Return (x, y) of the center of cell containing provided text 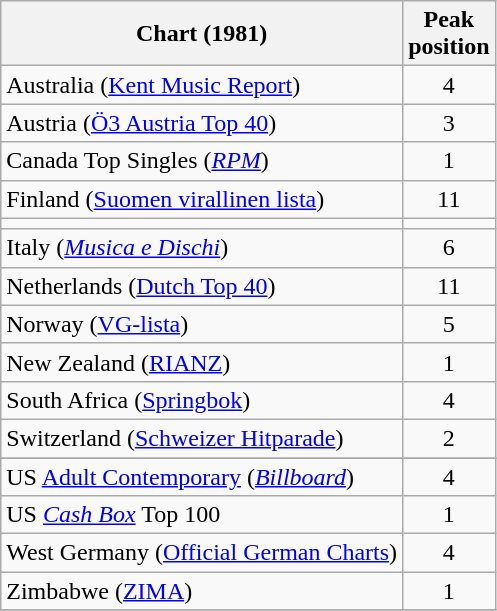
Austria (Ö3 Austria Top 40) (202, 123)
Chart (1981) (202, 34)
US Adult Contemporary (Billboard) (202, 477)
Australia (Kent Music Report) (202, 85)
New Zealand (RIANZ) (202, 362)
Switzerland (Schweizer Hitparade) (202, 438)
6 (449, 248)
2 (449, 438)
Zimbabwe (ZIMA) (202, 591)
Peakposition (449, 34)
Norway (VG-lista) (202, 324)
3 (449, 123)
South Africa (Springbok) (202, 400)
US Cash Box Top 100 (202, 515)
Netherlands (Dutch Top 40) (202, 286)
5 (449, 324)
Italy (Musica e Dischi) (202, 248)
Finland (Suomen virallinen lista) (202, 199)
West Germany (Official German Charts) (202, 553)
Canada Top Singles (RPM) (202, 161)
